Determine the (X, Y) coordinate at the center of the cell enclosing the given text.  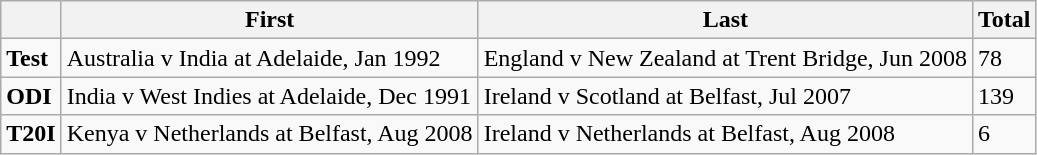
Ireland v Netherlands at Belfast, Aug 2008 (725, 134)
Kenya v Netherlands at Belfast, Aug 2008 (270, 134)
ODI (31, 96)
6 (1004, 134)
India v West Indies at Adelaide, Dec 1991 (270, 96)
T20I (31, 134)
Last (725, 20)
78 (1004, 58)
First (270, 20)
139 (1004, 96)
Total (1004, 20)
Test (31, 58)
England v New Zealand at Trent Bridge, Jun 2008 (725, 58)
Ireland v Scotland at Belfast, Jul 2007 (725, 96)
Australia v India at Adelaide, Jan 1992 (270, 58)
